For the text-containing cell, return its midpoint in (X, Y) coordinate format. 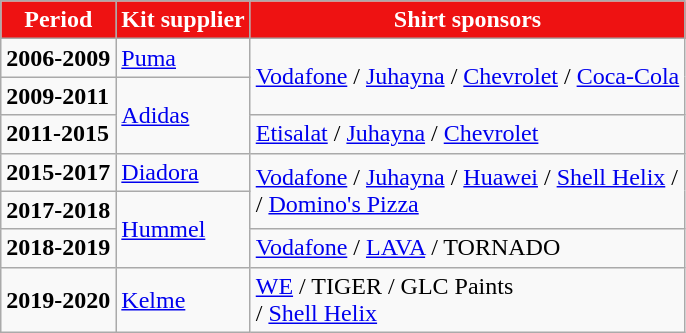
2011-2015 (58, 134)
Diadora (183, 172)
Period (58, 20)
WE / TIGER / GLC Paints/ Shell Helix (468, 300)
Kelme (183, 300)
Hummel (183, 229)
2009-2011 (58, 96)
Vodafone / Juhayna / Chevrolet / Coca-Cola (468, 77)
2017-2018 (58, 210)
2019-2020 (58, 300)
Etisalat / Juhayna / Chevrolet (468, 134)
Puma (183, 58)
2018-2019 (58, 248)
Vodafone / Juhayna / Huawei / Shell Helix / / Domino's Pizza (468, 191)
Kit supplier (183, 20)
2006-2009 (58, 58)
Vodafone / LAVA / TORNADO (468, 248)
Shirt sponsors (468, 20)
2015-2017 (58, 172)
Adidas (183, 115)
